Extract the (x, y) coordinate from the center of the cell holding the provided text.  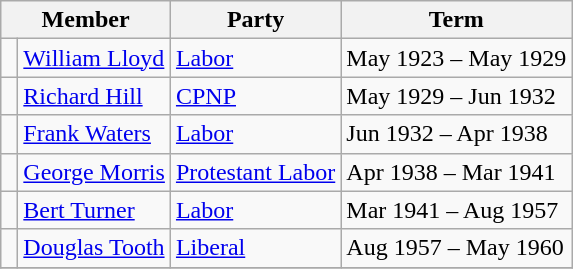
Jun 1932 – Apr 1938 (456, 134)
May 1929 – Jun 1932 (456, 96)
Richard Hill (94, 96)
Aug 1957 – May 1960 (456, 248)
Protestant Labor (255, 172)
Mar 1941 – Aug 1957 (456, 210)
Member (86, 20)
Frank Waters (94, 134)
Liberal (255, 248)
Douglas Tooth (94, 248)
Term (456, 20)
William Lloyd (94, 58)
May 1923 – May 1929 (456, 58)
George Morris (94, 172)
Apr 1938 – Mar 1941 (456, 172)
Bert Turner (94, 210)
CPNP (255, 96)
Party (255, 20)
